Search for the cell housing the specified text and yield its [X, Y] center coordinate. 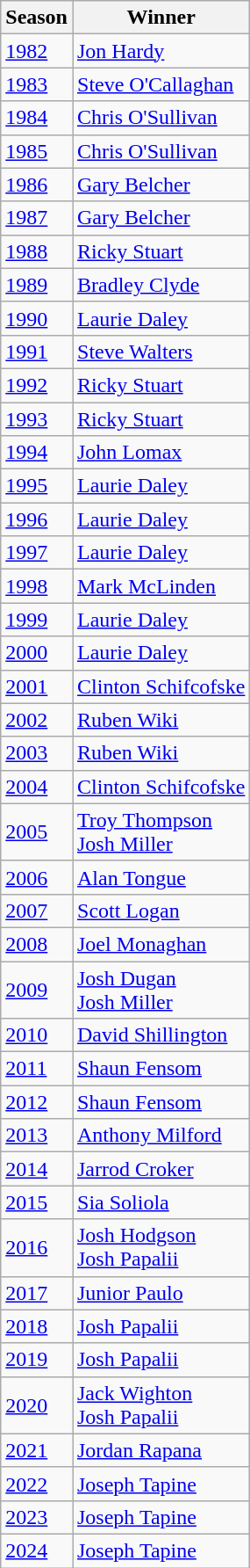
1994 [37, 453]
David Shillington [161, 1035]
1989 [37, 285]
John Lomax [161, 453]
2010 [37, 1035]
1984 [37, 118]
Jon Hardy [161, 51]
2022 [37, 1484]
2000 [37, 653]
2014 [37, 1169]
Sia Soliola [161, 1202]
Bradley Clyde [161, 285]
Season [37, 18]
1986 [37, 185]
Josh Hodgson Josh Papalii [161, 1248]
2013 [37, 1136]
2021 [37, 1450]
1996 [37, 519]
1998 [37, 586]
2015 [37, 1202]
Troy Thompson Josh Miller [161, 831]
Steve O'Callaghan [161, 84]
1987 [37, 218]
2020 [37, 1405]
2024 [37, 1550]
1983 [37, 84]
Alan Tongue [161, 877]
2012 [37, 1102]
1990 [37, 318]
1999 [37, 620]
2005 [37, 831]
2017 [37, 1293]
Jack Wighton Josh Papalii [161, 1405]
2011 [37, 1069]
Josh Dugan Josh Miller [161, 990]
2004 [37, 787]
Jarrod Croker [161, 1169]
Steve Walters [161, 352]
2008 [37, 944]
2009 [37, 990]
Anthony Milford [161, 1136]
Joel Monaghan [161, 944]
1992 [37, 385]
2016 [37, 1248]
Jordan Rapana [161, 1450]
2003 [37, 753]
1995 [37, 486]
1997 [37, 553]
2019 [37, 1360]
Scott Logan [161, 911]
2006 [37, 877]
2023 [37, 1517]
2018 [37, 1326]
Winner [161, 18]
1988 [37, 251]
Junior Paulo [161, 1293]
2002 [37, 720]
2001 [37, 686]
Mark McLinden [161, 586]
1991 [37, 352]
1985 [37, 151]
1982 [37, 51]
1993 [37, 419]
2007 [37, 911]
